Determine the (X, Y) coordinate at the center of the cell enclosing the given text.  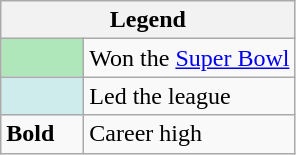
Bold (42, 134)
Career high (190, 134)
Legend (148, 20)
Won the Super Bowl (190, 58)
Led the league (190, 96)
